Pinpoint the cell where the given text exists, returning its [X, Y] midpoint coordinate. 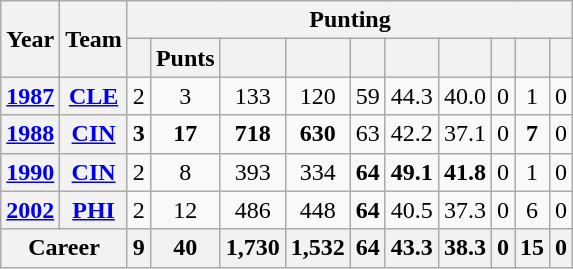
40 [185, 248]
Punts [185, 58]
7 [532, 134]
1,532 [318, 248]
630 [318, 134]
120 [318, 96]
59 [368, 96]
40.0 [464, 96]
133 [252, 96]
448 [318, 210]
6 [532, 210]
49.1 [412, 172]
63 [368, 134]
718 [252, 134]
1990 [30, 172]
41.8 [464, 172]
Team [94, 39]
43.3 [412, 248]
1,730 [252, 248]
38.3 [464, 248]
PHI [94, 210]
44.3 [412, 96]
2002 [30, 210]
Year [30, 39]
334 [318, 172]
8 [185, 172]
37.1 [464, 134]
42.2 [412, 134]
486 [252, 210]
40.5 [412, 210]
17 [185, 134]
9 [138, 248]
12 [185, 210]
1988 [30, 134]
37.3 [464, 210]
393 [252, 172]
15 [532, 248]
1987 [30, 96]
Career [64, 248]
CLE [94, 96]
Punting [350, 20]
